Provide the [X, Y] coordinate of the cell's center where the given text is located.  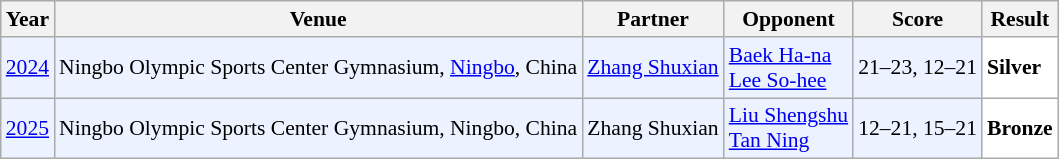
Silver [1020, 68]
Partner [652, 19]
Result [1020, 19]
Bronze [1020, 128]
12–21, 15–21 [918, 128]
2024 [28, 68]
21–23, 12–21 [918, 68]
Venue [318, 19]
Year [28, 19]
Score [918, 19]
Liu Shengshu Tan Ning [788, 128]
Opponent [788, 19]
2025 [28, 128]
Baek Ha-na Lee So-hee [788, 68]
